From the cell containing the given text, extract its center point as [x, y] coordinate. 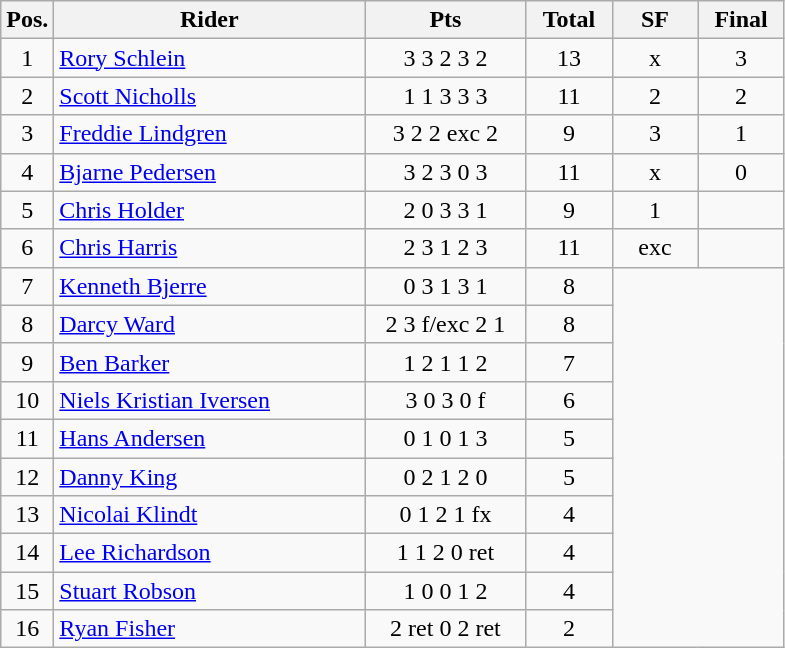
3 0 3 0 f [446, 400]
Darcy Ward [210, 324]
1 1 3 3 3 [446, 96]
0 2 1 2 0 [446, 477]
Ben Barker [210, 362]
12 [28, 477]
Rory Schlein [210, 58]
1 1 2 0 ret [446, 553]
2 3 f/exc 2 1 [446, 324]
exc [655, 248]
15 [28, 591]
14 [28, 553]
Final [741, 20]
Total [569, 20]
Kenneth Bjerre [210, 286]
1 2 1 1 2 [446, 362]
2 3 1 2 3 [446, 248]
Freddie Lindgren [210, 134]
10 [28, 400]
Scott Nicholls [210, 96]
Lee Richardson [210, 553]
Bjarne Pedersen [210, 172]
0 1 2 1 fx [446, 515]
1 0 0 1 2 [446, 591]
3 2 2 exc 2 [446, 134]
Danny King [210, 477]
16 [28, 629]
0 [741, 172]
Rider [210, 20]
Nicolai Klindt [210, 515]
3 3 2 3 2 [446, 58]
Hans Andersen [210, 438]
2 ret 0 2 ret [446, 629]
Pts [446, 20]
3 2 3 0 3 [446, 172]
0 3 1 3 1 [446, 286]
0 1 0 1 3 [446, 438]
2 0 3 3 1 [446, 210]
Stuart Robson [210, 591]
Chris Holder [210, 210]
SF [655, 20]
Chris Harris [210, 248]
Ryan Fisher [210, 629]
Niels Kristian Iversen [210, 400]
Pos. [28, 20]
